Find where the given text appears and provide that cell's center as [X, Y] coordinate. 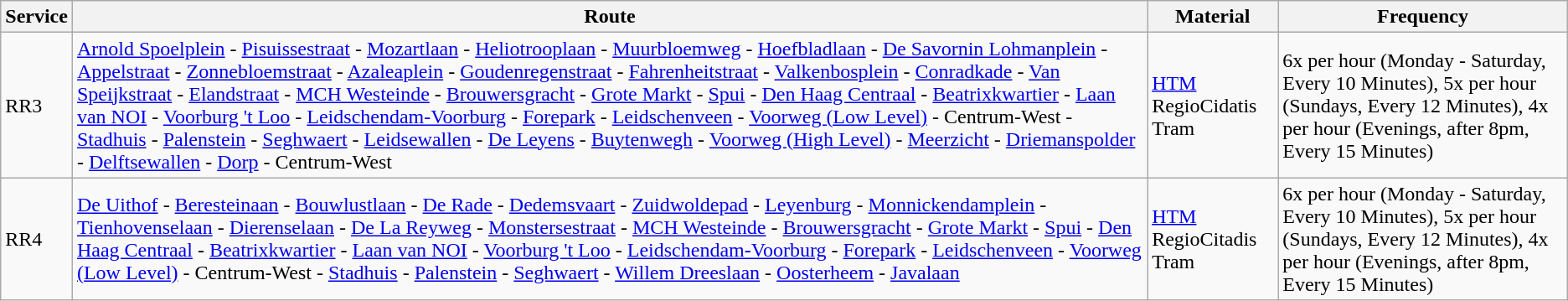
RR3 [37, 106]
Frequency [1422, 17]
HTM RegioCidatis Tram [1213, 106]
Route [610, 17]
Material [1213, 17]
RR4 [37, 239]
Service [37, 17]
HTM RegioCitadis Tram [1213, 239]
